Identify which cell holds the provided text, then report its [x, y] central coordinate. 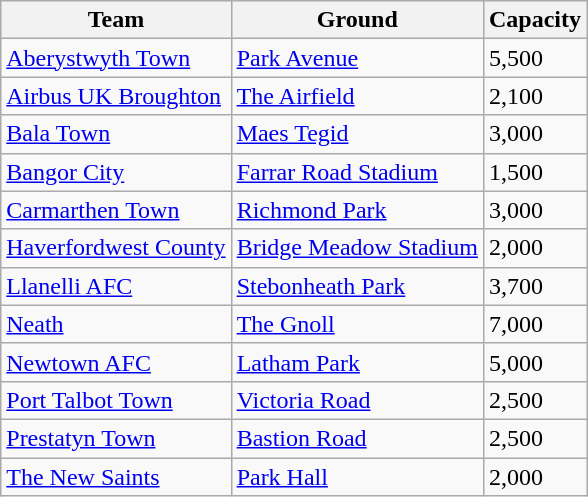
Port Talbot Town [116, 400]
The Airfield [357, 96]
Neath [116, 324]
Prestatyn Town [116, 438]
7,000 [534, 324]
The New Saints [116, 477]
1,500 [534, 172]
Newtown AFC [116, 362]
Bangor City [116, 172]
Llanelli AFC [116, 286]
Airbus UK Broughton [116, 96]
Carmarthen Town [116, 210]
Bastion Road [357, 438]
Maes Tegid [357, 134]
Capacity [534, 20]
3,700 [534, 286]
Bridge Meadow Stadium [357, 248]
Victoria Road [357, 400]
Stebonheath Park [357, 286]
Haverfordwest County [116, 248]
Park Avenue [357, 58]
Park Hall [357, 477]
Team [116, 20]
5,000 [534, 362]
Ground [357, 20]
Richmond Park [357, 210]
Aberystwyth Town [116, 58]
Farrar Road Stadium [357, 172]
Bala Town [116, 134]
2,100 [534, 96]
The Gnoll [357, 324]
Latham Park [357, 362]
5,500 [534, 58]
